Determine the [X, Y] coordinate at the center of the cell enclosing the given text.  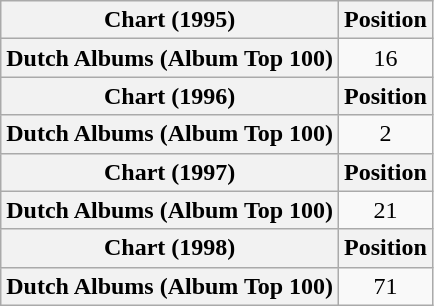
Chart (1995) [170, 20]
Chart (1997) [170, 172]
21 [386, 210]
2 [386, 134]
Chart (1996) [170, 96]
Chart (1998) [170, 248]
16 [386, 58]
71 [386, 286]
